Return the [X, Y] coordinate for the center point of the cell that contains the specified text.  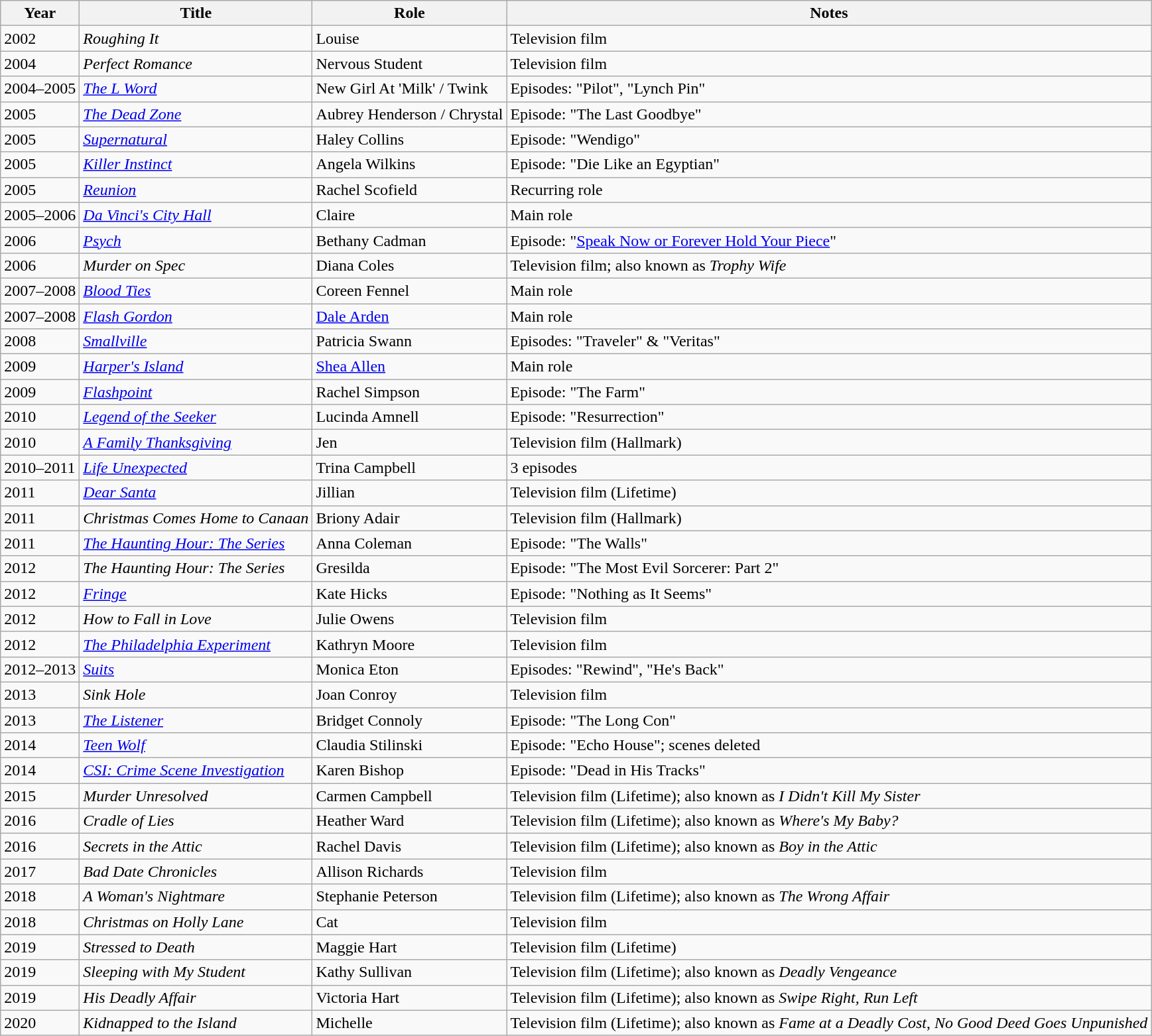
Episode: "The Walls" [829, 543]
2020 [40, 1023]
Role [410, 13]
2004–2005 [40, 89]
2005–2006 [40, 215]
Fringe [196, 594]
Television film (Lifetime); also known as Boy in the Attic [829, 846]
Sink Hole [196, 694]
Patricia Swann [410, 342]
Legend of the Seeker [196, 417]
The L Word [196, 89]
Kidnapped to the Island [196, 1023]
The Dead Zone [196, 114]
Episode: "Nothing as It Seems" [829, 594]
Episodes: "Rewind", "He's Back" [829, 669]
How to Fall in Love [196, 619]
Teen Wolf [196, 745]
Gresilda [410, 568]
Episode: "Dead in His Tracks" [829, 771]
Episode: "The Most Evil Sorcerer: Part 2" [829, 568]
Bethany Cadman [410, 240]
The Listener [196, 720]
Kate Hicks [410, 594]
Haley Collins [410, 139]
Harper's Island [196, 367]
Secrets in the Attic [196, 846]
Joan Conroy [410, 694]
Jillian [410, 493]
CSI: Crime Scene Investigation [196, 771]
Karen Bishop [410, 771]
A Woman's Nightmare [196, 897]
Murder on Spec [196, 265]
Bridget Connoly [410, 720]
Smallville [196, 342]
Episode: "The Long Con" [829, 720]
3 episodes [829, 468]
Cradle of Lies [196, 821]
Dear Santa [196, 493]
2002 [40, 38]
Psych [196, 240]
New Girl At 'Milk' / Twink [410, 89]
Television film (Lifetime); also known as The Wrong Affair [829, 897]
Episode: "Die Like an Egyptian" [829, 164]
Murder Unresolved [196, 796]
Title [196, 13]
Stressed to Death [196, 947]
Nervous Student [410, 64]
Allison Richards [410, 872]
Rachel Scofield [410, 190]
Episode: "Resurrection" [829, 417]
Briony Adair [410, 518]
Shea Allen [410, 367]
Episode: "Echo House"; scenes deleted [829, 745]
Angela Wilkins [410, 164]
Kathy Sullivan [410, 972]
Diana Coles [410, 265]
Coreen Fennel [410, 291]
Episode: "The Last Goodbye" [829, 114]
Dale Arden [410, 316]
2017 [40, 872]
Blood Ties [196, 291]
Christmas on Holly Lane [196, 922]
Stephanie Peterson [410, 897]
Rachel Davis [410, 846]
Perfect Romance [196, 64]
Christmas Comes Home to Canaan [196, 518]
Episode: "Wendigo" [829, 139]
Trina Campbell [410, 468]
Carmen Campbell [410, 796]
Kathryn Moore [410, 644]
Cat [410, 922]
Life Unexpected [196, 468]
Victoria Hart [410, 998]
Aubrey Henderson / Chrystal [410, 114]
Michelle [410, 1023]
Year [40, 13]
His Deadly Affair [196, 998]
Bad Date Chronicles [196, 872]
Julie Owens [410, 619]
2008 [40, 342]
Television film (Lifetime); also known as Deadly Vengeance [829, 972]
Rachel Simpson [410, 392]
Roughing It [196, 38]
2015 [40, 796]
Recurring role [829, 190]
2004 [40, 64]
2012–2013 [40, 669]
2010–2011 [40, 468]
Episodes: "Traveler" & "Veritas" [829, 342]
Claire [410, 215]
Television film (Lifetime); also known as Where's My Baby? [829, 821]
A Family Thanksgiving [196, 442]
Maggie Hart [410, 947]
Flashpoint [196, 392]
Anna Coleman [410, 543]
Sleeping with My Student [196, 972]
Episode: "The Farm" [829, 392]
Reunion [196, 190]
Notes [829, 13]
Heather Ward [410, 821]
Killer Instinct [196, 164]
Da Vinci's City Hall [196, 215]
Episodes: "Pilot", "Lynch Pin" [829, 89]
Suits [196, 669]
Television film (Lifetime); also known as Fame at a Deadly Cost, No Good Deed Goes Unpunished [829, 1023]
Supernatural [196, 139]
Television film; also known as Trophy Wife [829, 265]
Episode: "Speak Now or Forever Hold Your Piece" [829, 240]
Television film (Lifetime); also known as I Didn't Kill My Sister [829, 796]
Jen [410, 442]
Television film (Lifetime); also known as Swipe Right, Run Left [829, 998]
Lucinda Amnell [410, 417]
The Philadelphia Experiment [196, 644]
Monica Eton [410, 669]
Claudia Stilinski [410, 745]
Louise [410, 38]
Flash Gordon [196, 316]
